From the cell containing the given text, extract its center point as (x, y) coordinate. 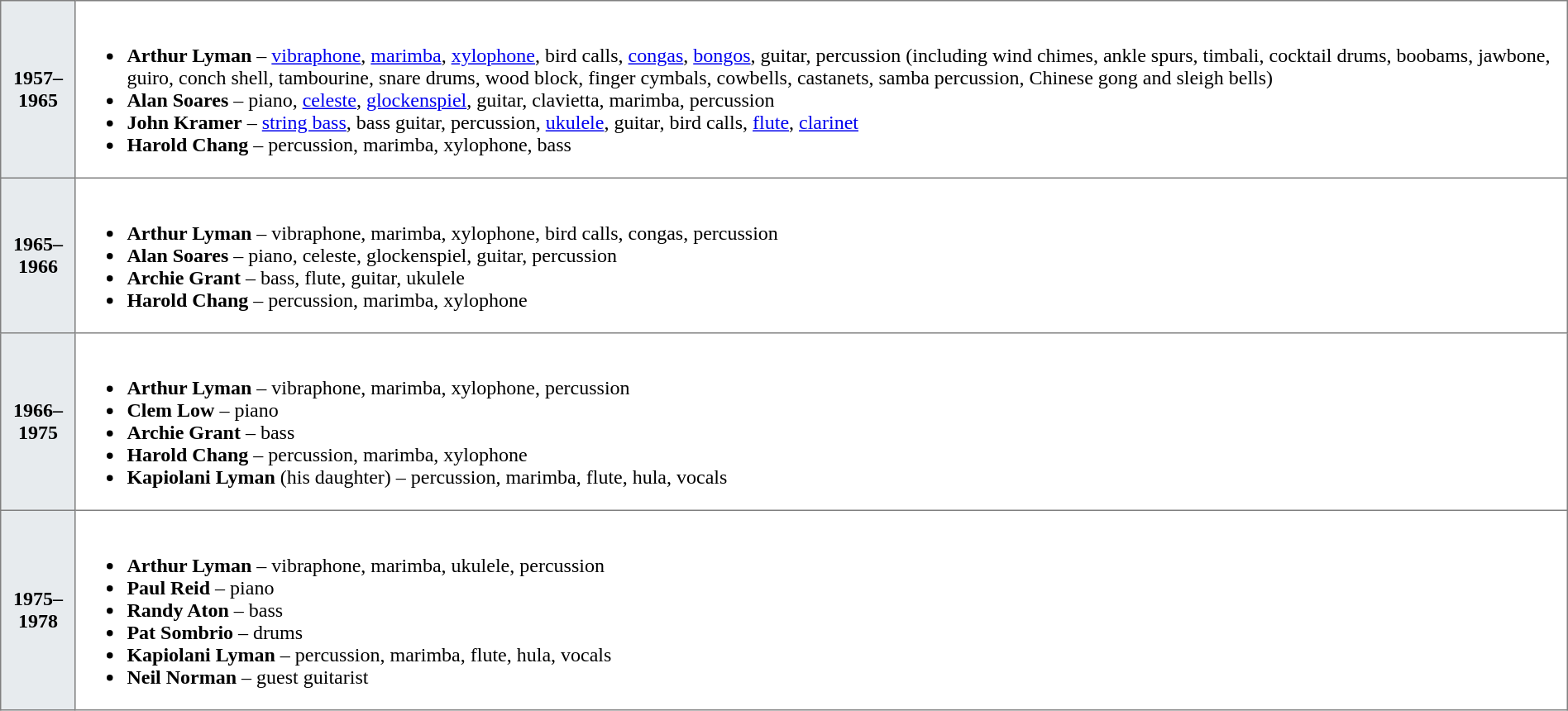
1975–1978 (38, 610)
1965–1966 (38, 255)
1966–1975 (38, 422)
1957–1965 (38, 89)
